Output the (X, Y) coordinate of the center of the cell containing the given text.  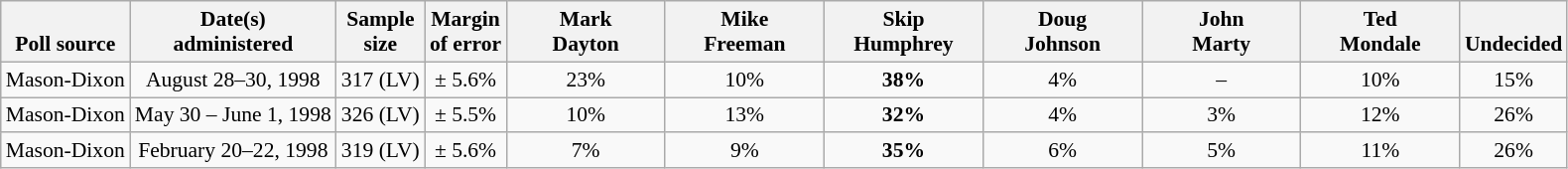
Poll source (65, 32)
JohnMarty (1222, 32)
9% (744, 151)
32% (903, 115)
Undecided (1513, 32)
326 (LV) (381, 115)
7% (586, 151)
Samplesize (381, 32)
– (1222, 80)
319 (LV) (381, 151)
MarkDayton (586, 32)
Marginof error (465, 32)
23% (586, 80)
35% (903, 151)
15% (1513, 80)
3% (1222, 115)
DougJohnson (1062, 32)
SkipHumphrey (903, 32)
12% (1380, 115)
6% (1062, 151)
TedMondale (1380, 32)
317 (LV) (381, 80)
MikeFreeman (744, 32)
38% (903, 80)
Date(s)administered (233, 32)
August 28–30, 1998 (233, 80)
5% (1222, 151)
February 20–22, 1998 (233, 151)
13% (744, 115)
± 5.5% (465, 115)
11% (1380, 151)
May 30 – June 1, 1998 (233, 115)
